Extract the (x, y) coordinate from the center of the cell holding the provided text.  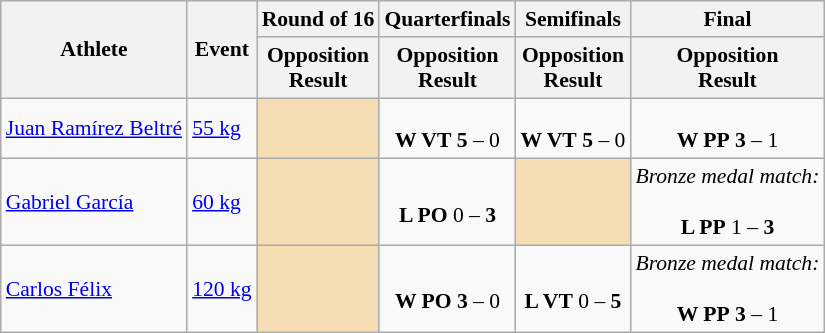
120 kg (222, 290)
Event (222, 50)
Athlete (94, 50)
Quarterfinals (447, 19)
Round of 16 (318, 19)
W PO 3 – 0 (447, 290)
Gabriel García (94, 202)
Carlos Félix (94, 290)
Bronze medal match:W PP 3 – 1 (727, 290)
55 kg (222, 128)
60 kg (222, 202)
Bronze medal match:L PP 1 – 3 (727, 202)
Semifinals (574, 19)
Final (727, 19)
W PP 3 – 1 (727, 128)
L PO 0 – 3 (447, 202)
L VT 0 – 5 (574, 290)
Juan Ramírez Beltré (94, 128)
